Output the (X, Y) coordinate of the center of the cell containing the given text.  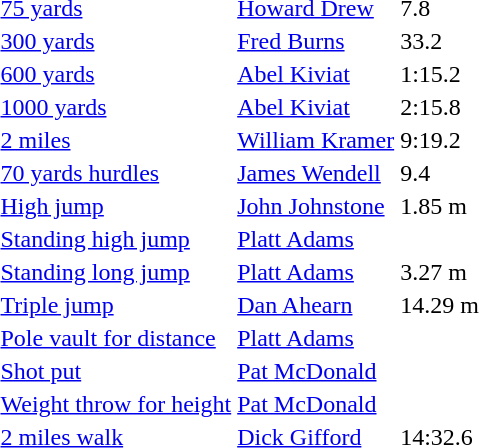
Fred Burns (316, 41)
James Wendell (316, 173)
Dan Ahearn (316, 305)
John Johnstone (316, 206)
William Kramer (316, 140)
